Provide the [X, Y] coordinate of the cell's center where the given text is located.  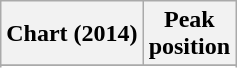
Peak position [189, 34]
Chart (2014) [72, 34]
